Return the (x, y) coordinate for the center point of the cell that contains the specified text.  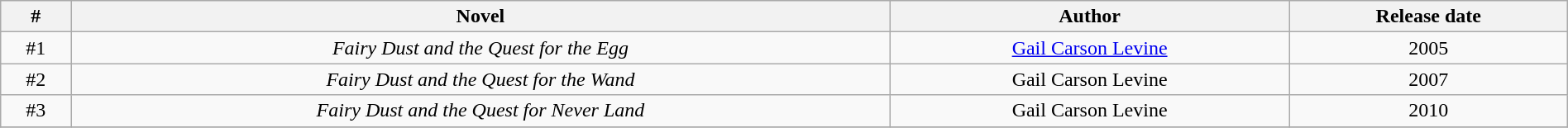
2010 (1428, 111)
#1 (36, 48)
# (36, 17)
Fairy Dust and the Quest for the Wand (480, 79)
Fairy Dust and the Quest for the Egg (480, 48)
Fairy Dust and the Quest for Never Land (480, 111)
2005 (1428, 48)
#2 (36, 79)
Release date (1428, 17)
Author (1090, 17)
2007 (1428, 79)
#3 (36, 111)
Novel (480, 17)
